Detect which cell encompasses the target text, then output its [x, y] center coordinate. 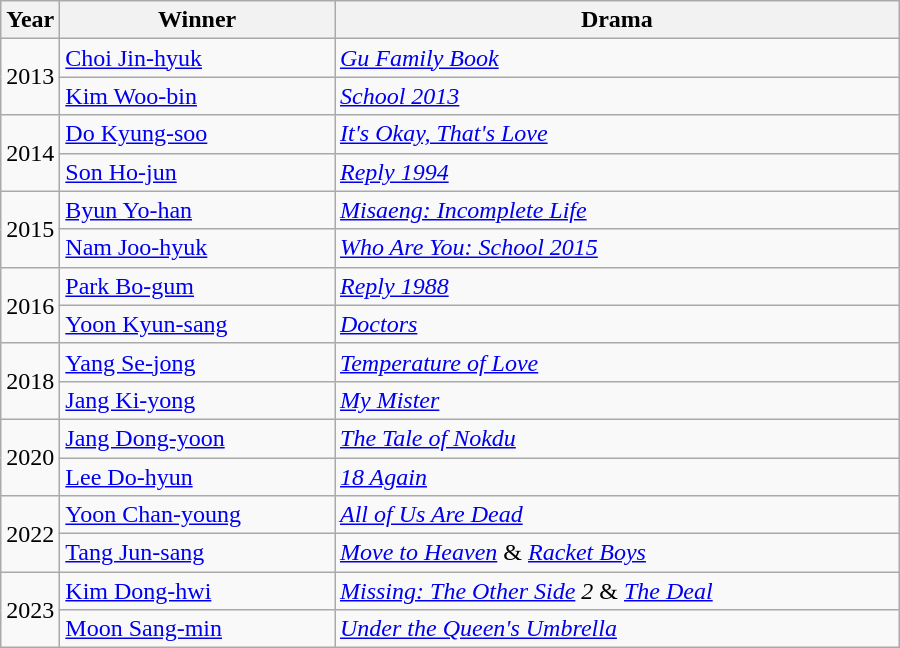
2014 [30, 153]
Missing: The Other Side 2 & The Deal [616, 591]
Son Ho-jun [198, 172]
School 2013 [616, 96]
2015 [30, 229]
Under the Queen's Umbrella [616, 629]
Reply 1994 [616, 172]
Reply 1988 [616, 286]
2016 [30, 305]
Temperature of Love [616, 362]
2022 [30, 534]
Winner [198, 20]
2023 [30, 610]
Jang Ki-yong [198, 400]
2013 [30, 77]
Doctors [616, 324]
Jang Dong-yoon [198, 438]
2018 [30, 381]
Who Are You: School 2015 [616, 248]
Misaeng: Incomplete Life [616, 210]
Byun Yo-han [198, 210]
Kim Woo-bin [198, 96]
Year [30, 20]
Nam Joo-hyuk [198, 248]
Yang Se-jong [198, 362]
18 Again [616, 477]
Lee Do-hyun [198, 477]
Park Bo-gum [198, 286]
It's Okay, That's Love [616, 134]
Yoon Chan-young [198, 515]
2020 [30, 457]
Gu Family Book [616, 58]
Choi Jin-hyuk [198, 58]
Do Kyung-soo [198, 134]
Kim Dong-hwi [198, 591]
My Mister [616, 400]
All of Us Are Dead [616, 515]
Move to Heaven & Racket Boys [616, 553]
The Tale of Nokdu [616, 438]
Drama [616, 20]
Moon Sang-min [198, 629]
Yoon Kyun-sang [198, 324]
Tang Jun-sang [198, 553]
